Detect which cell encompasses the target text, then output its (X, Y) center coordinate. 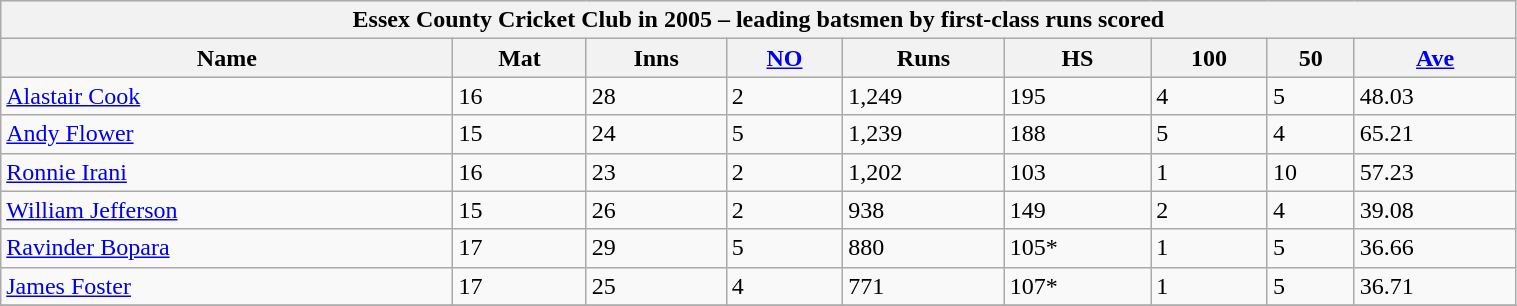
23 (656, 172)
188 (1078, 134)
36.71 (1435, 286)
65.21 (1435, 134)
28 (656, 96)
1,239 (924, 134)
Alastair Cook (227, 96)
50 (1310, 58)
25 (656, 286)
880 (924, 248)
NO (784, 58)
149 (1078, 210)
771 (924, 286)
10 (1310, 172)
Mat (520, 58)
Inns (656, 58)
Name (227, 58)
103 (1078, 172)
26 (656, 210)
48.03 (1435, 96)
Essex County Cricket Club in 2005 – leading batsmen by first-class runs scored (758, 20)
39.08 (1435, 210)
1,249 (924, 96)
Ronnie Irani (227, 172)
HS (1078, 58)
105* (1078, 248)
100 (1210, 58)
James Foster (227, 286)
24 (656, 134)
36.66 (1435, 248)
57.23 (1435, 172)
1,202 (924, 172)
Ravinder Bopara (227, 248)
195 (1078, 96)
938 (924, 210)
29 (656, 248)
Andy Flower (227, 134)
107* (1078, 286)
Runs (924, 58)
William Jefferson (227, 210)
Ave (1435, 58)
